Provide the [x, y] coordinate of the cell's center where the given text is located.  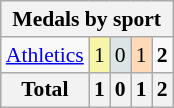
Athletics [45, 55]
Total [45, 90]
Medals by sport [87, 19]
